Locate the cell with the specified text and output its (x, y) center coordinate. 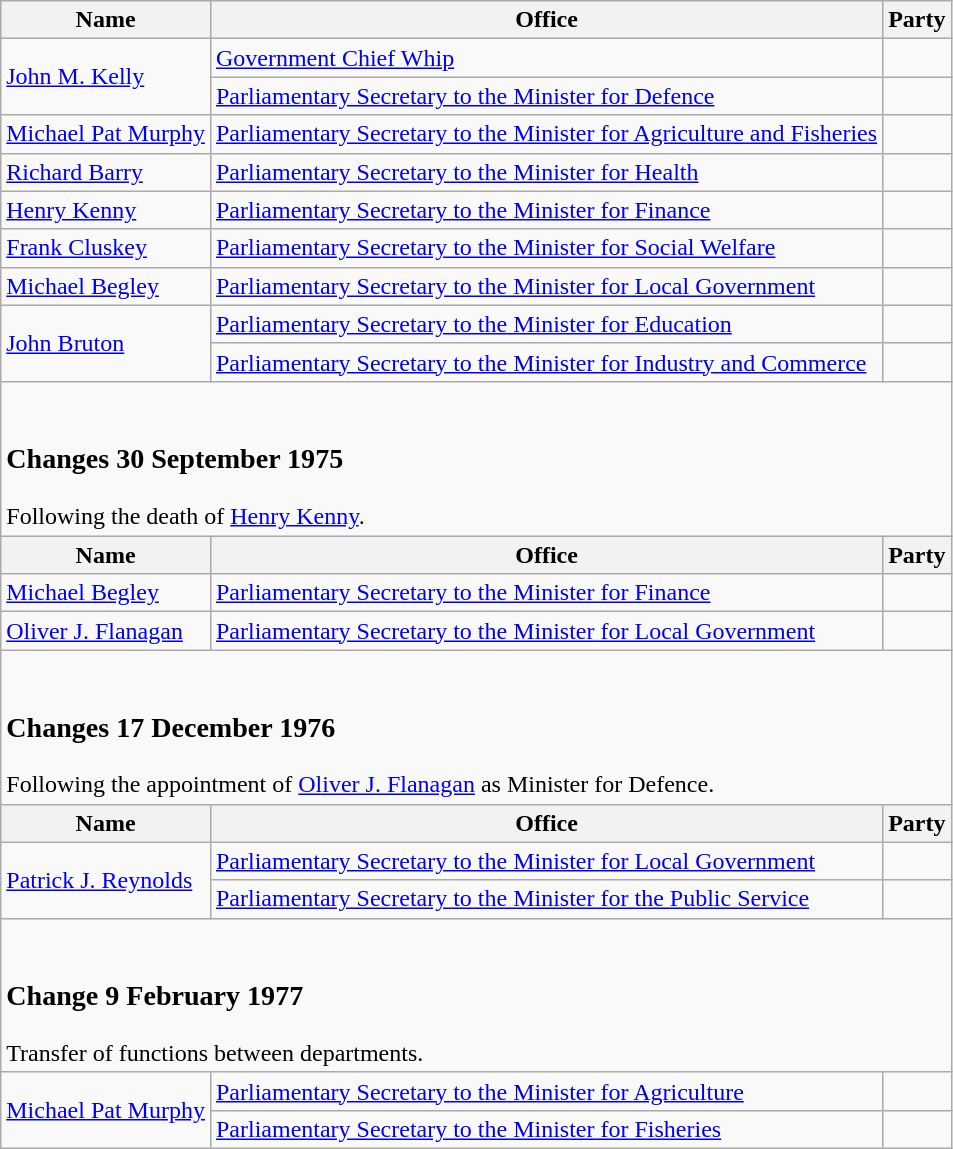
Parliamentary Secretary to the Minister for Agriculture (546, 1091)
Parliamentary Secretary to the Minister for Defence (546, 96)
Parliamentary Secretary to the Minister for Agriculture and Fisheries (546, 134)
John Bruton (106, 343)
Parliamentary Secretary to the Minister for Education (546, 324)
John M. Kelly (106, 77)
Changes 17 December 1976Following the appointment of Oliver J. Flanagan as Minister for Defence. (476, 727)
Parliamentary Secretary to the Minister for Health (546, 172)
Changes 30 September 1975Following the death of Henry Kenny. (476, 458)
Parliamentary Secretary to the Minister for Social Welfare (546, 248)
Government Chief Whip (546, 58)
Parliamentary Secretary to the Minister for Fisheries (546, 1129)
Oliver J. Flanagan (106, 631)
Henry Kenny (106, 210)
Change 9 February 1977Transfer of functions between departments. (476, 995)
Frank Cluskey (106, 248)
Patrick J. Reynolds (106, 880)
Richard Barry (106, 172)
Parliamentary Secretary to the Minister for the Public Service (546, 899)
Parliamentary Secretary to the Minister for Industry and Commerce (546, 362)
